Output the (x, y) coordinate of the center of the cell containing the given text.  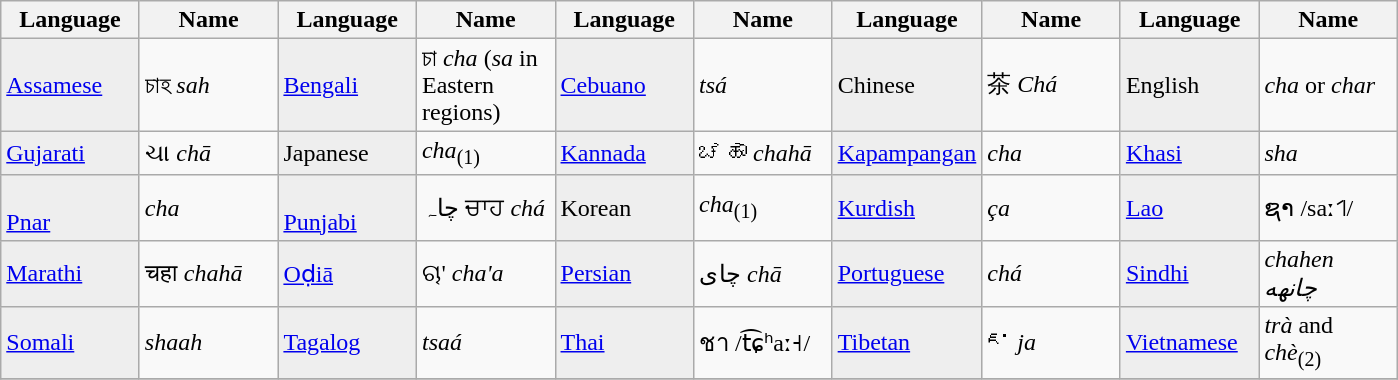
ଚା' cha'a (486, 274)
Kurdish (907, 208)
Assamese (70, 85)
Oḍiā (348, 274)
চাহ sah (208, 85)
Portuguese (907, 274)
ચા chā (208, 153)
chahen چانهه (1328, 274)
Tibetan (907, 342)
Pnar (70, 208)
Marathi (70, 274)
Japanese (348, 153)
چای chā (764, 274)
Somali (70, 342)
Punjabi (348, 208)
Kapampangan (907, 153)
tsaá (486, 342)
Bengali (348, 85)
ಚಹಾ chahā (764, 153)
Tagalog (348, 342)
Persian (624, 274)
Vietnamese (1190, 342)
ça (1052, 208)
Cebuano (624, 85)
چاہ ਚਾਹ chá (486, 208)
चहा chahā (208, 274)
trà and chè(2) (1328, 342)
ཇ་ ja (1052, 342)
English (1190, 85)
Thai (624, 342)
Chinese (907, 85)
tsá (764, 85)
chá (1052, 274)
茶 Chá (1052, 85)
চা cha (sa in Eastern regions) (486, 85)
sha (1328, 153)
cha or char (1328, 85)
Sindhi (1190, 274)
Korean (624, 208)
shaah (208, 342)
Lao (1190, 208)
Khasi (1190, 153)
Kannada (624, 153)
ຊາ /saː˦˥/ (1328, 208)
Gujarati (70, 153)
ชา /t͡ɕʰaː˧/ (764, 342)
